Search for the cell housing the specified text and yield its (x, y) center coordinate. 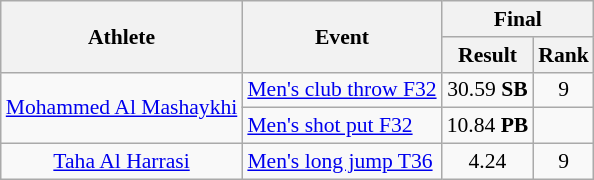
4.24 (488, 162)
Men's long jump T36 (342, 162)
Men's shot put F32 (342, 126)
10.84 PB (488, 126)
Athlete (122, 36)
Final (518, 19)
Men's club throw F32 (342, 90)
Mohammed Al Mashaykhi (122, 108)
Taha Al Harrasi (122, 162)
Event (342, 36)
30.59 SB (488, 90)
Result (488, 55)
Rank (564, 55)
